Identify which cell holds the provided text, then report its (x, y) central coordinate. 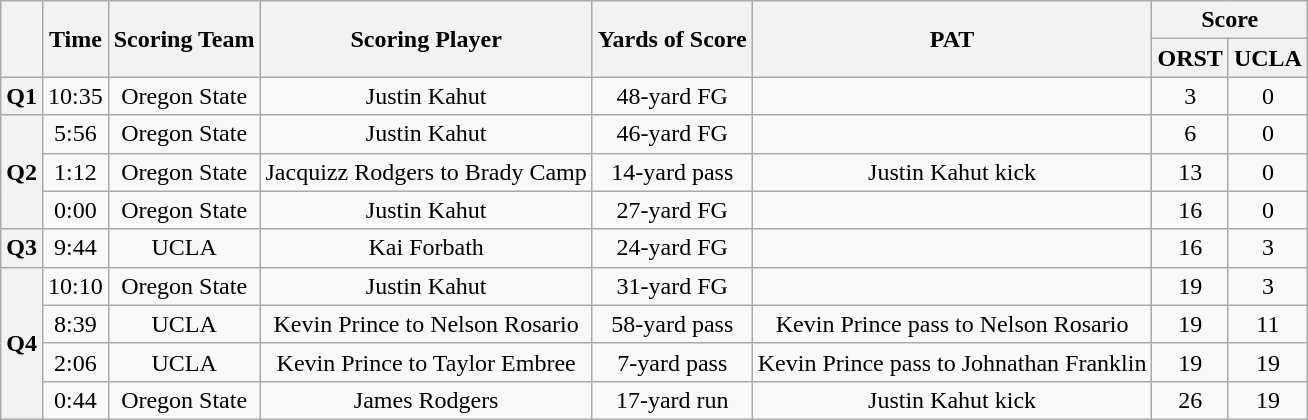
48-yard FG (672, 96)
Kai Forbath (426, 248)
Kevin Prince pass to Nelson Rosario (952, 324)
Q3 (22, 248)
Q4 (22, 343)
31-yard FG (672, 286)
1:12 (75, 172)
24-yard FG (672, 248)
Time (75, 39)
26 (1190, 400)
14-yard pass (672, 172)
27-yard FG (672, 210)
Yards of Score (672, 39)
Kevin Prince pass to Johnathan Franklin (952, 362)
6 (1190, 134)
Jacquizz Rodgers to Brady Camp (426, 172)
7-yard pass (672, 362)
2:06 (75, 362)
58-yard pass (672, 324)
13 (1190, 172)
Q1 (22, 96)
8:39 (75, 324)
James Rodgers (426, 400)
0:00 (75, 210)
Score (1230, 20)
Q2 (22, 172)
5:56 (75, 134)
Scoring Player (426, 39)
10:35 (75, 96)
Kevin Prince to Taylor Embree (426, 362)
0:44 (75, 400)
9:44 (75, 248)
PAT (952, 39)
46-yard FG (672, 134)
10:10 (75, 286)
ORST (1190, 58)
11 (1268, 324)
17-yard run (672, 400)
Scoring Team (184, 39)
Kevin Prince to Nelson Rosario (426, 324)
